Find where the given text appears and provide that cell's center as [X, Y] coordinate. 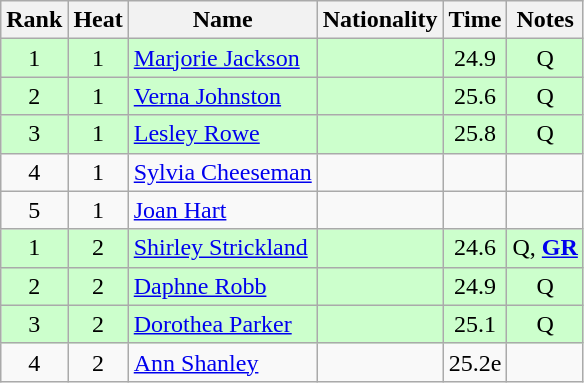
25.6 [475, 96]
Ann Shanley [222, 362]
Marjorie Jackson [222, 58]
Q, GR [545, 248]
Nationality [380, 20]
Sylvia Cheeseman [222, 172]
Name [222, 20]
Lesley Rowe [222, 134]
Shirley Strickland [222, 248]
Notes [545, 20]
25.8 [475, 134]
24.6 [475, 248]
Time [475, 20]
Verna Johnston [222, 96]
Dorothea Parker [222, 324]
Joan Hart [222, 210]
Daphne Robb [222, 286]
25.1 [475, 324]
Rank [34, 20]
Heat [98, 20]
5 [34, 210]
25.2e [475, 362]
